Scan for the cell matching the given text and deliver its (x, y) coordinate at center. 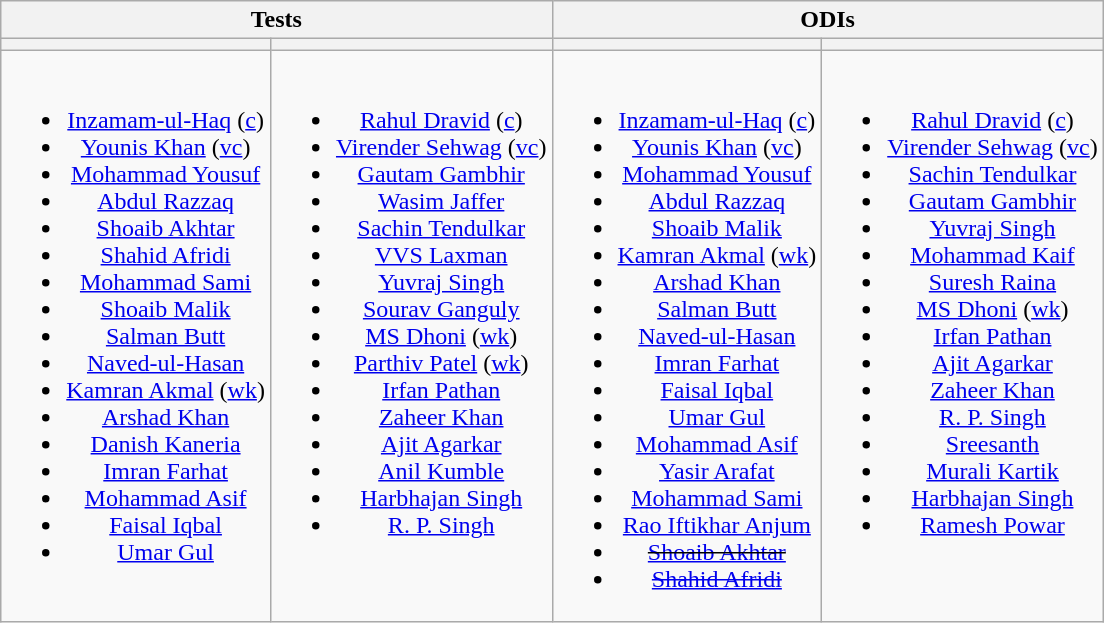
Tests (276, 20)
ODIs (828, 20)
